From the cell containing the given text, extract its center point as [X, Y] coordinate. 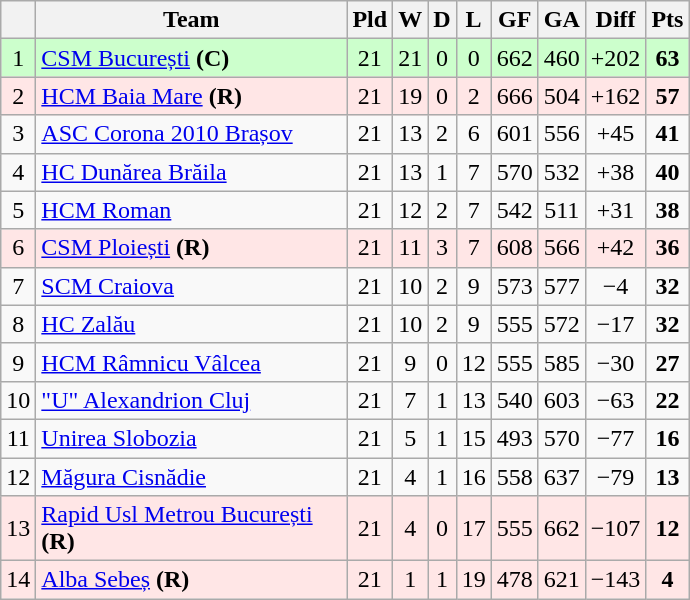
L [474, 20]
+202 [616, 58]
603 [562, 400]
566 [562, 248]
585 [562, 362]
+31 [616, 210]
−77 [616, 438]
"U" Alexandrion Cluj [192, 400]
573 [514, 286]
572 [562, 324]
Pld [370, 20]
Team [192, 20]
493 [514, 438]
W [410, 20]
+38 [616, 172]
GF [514, 20]
601 [514, 134]
−143 [616, 580]
−107 [616, 528]
577 [562, 286]
HCM Baia Mare (R) [192, 96]
666 [514, 96]
41 [668, 134]
Rapid Usl Metrou București (R) [192, 528]
−4 [616, 286]
478 [514, 580]
Diff [616, 20]
637 [562, 477]
Alba Sebeș (R) [192, 580]
17 [474, 528]
−79 [616, 477]
608 [514, 248]
Unirea Slobozia [192, 438]
558 [514, 477]
540 [514, 400]
57 [668, 96]
532 [562, 172]
D [442, 20]
+45 [616, 134]
HC Zalău [192, 324]
40 [668, 172]
CSM București (C) [192, 58]
Pts [668, 20]
HC Dunărea Brăila [192, 172]
511 [562, 210]
SCM Craiova [192, 286]
38 [668, 210]
−63 [616, 400]
504 [562, 96]
8 [18, 324]
22 [668, 400]
+42 [616, 248]
ASC Corona 2010 Brașov [192, 134]
63 [668, 58]
556 [562, 134]
36 [668, 248]
621 [562, 580]
542 [514, 210]
CSM Ploiești (R) [192, 248]
HCM Râmnicu Vâlcea [192, 362]
HCM Roman [192, 210]
GA [562, 20]
15 [474, 438]
+162 [616, 96]
460 [562, 58]
−30 [616, 362]
−17 [616, 324]
27 [668, 362]
14 [18, 580]
Măgura Cisnădie [192, 477]
